Find where the given text appears and provide that cell's center as (X, Y) coordinate. 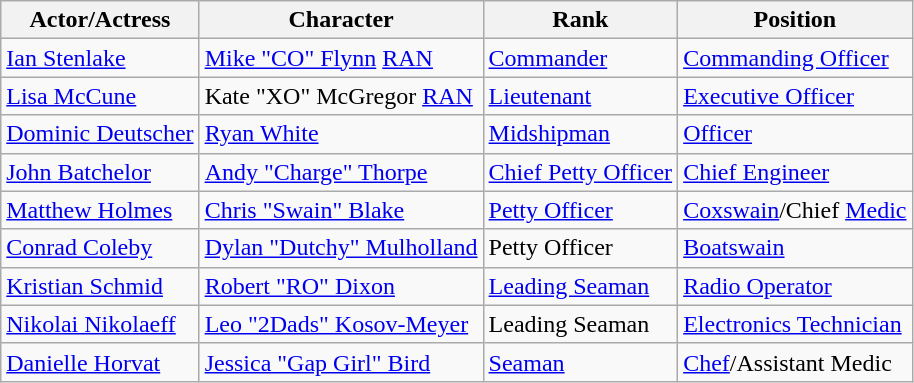
Chef/Assistant Medic (795, 362)
Rank (580, 20)
Lieutenant (580, 96)
Ryan White (341, 134)
Robert "RO" Dixon (341, 286)
John Batchelor (100, 172)
Dylan "Dutchy" Mulholland (341, 248)
Mike "CO" Flynn RAN (341, 58)
Lisa McCune (100, 96)
Seaman (580, 362)
Commander (580, 58)
Radio Operator (795, 286)
Position (795, 20)
Chief Petty Officer (580, 172)
Actor/Actress (100, 20)
Danielle Horvat (100, 362)
Chief Engineer (795, 172)
Commanding Officer (795, 58)
Electronics Technician (795, 324)
Boatswain (795, 248)
Officer (795, 134)
Ian Stenlake (100, 58)
Nikolai Nikolaeff (100, 324)
Executive Officer (795, 96)
Dominic Deutscher (100, 134)
Andy "Charge" Thorpe (341, 172)
Coxswain/Chief Medic (795, 210)
Chris "Swain" Blake (341, 210)
Leo "2Dads" Kosov-Meyer (341, 324)
Jessica "Gap Girl" Bird (341, 362)
Kate "XO" McGregor RAN (341, 96)
Conrad Coleby (100, 248)
Character (341, 20)
Midshipman (580, 134)
Kristian Schmid (100, 286)
Matthew Holmes (100, 210)
